Capture the cell that displays the provided text and extract its (X, Y) central coordinate. 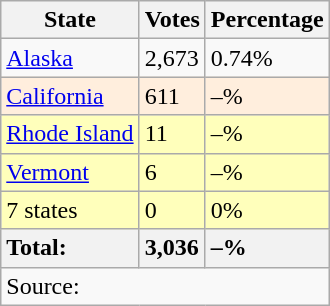
Total: (70, 248)
2,673 (172, 58)
11 (172, 134)
7 states (70, 210)
6 (172, 172)
Rhode Island (70, 134)
State (70, 20)
611 (172, 96)
0.74% (267, 58)
3,036 (172, 248)
0% (267, 210)
Alaska (70, 58)
California (70, 96)
0 (172, 210)
Vermont (70, 172)
Percentage (267, 20)
Votes (172, 20)
Source: (165, 286)
